Detect which cell encompasses the target text, then output its (x, y) center coordinate. 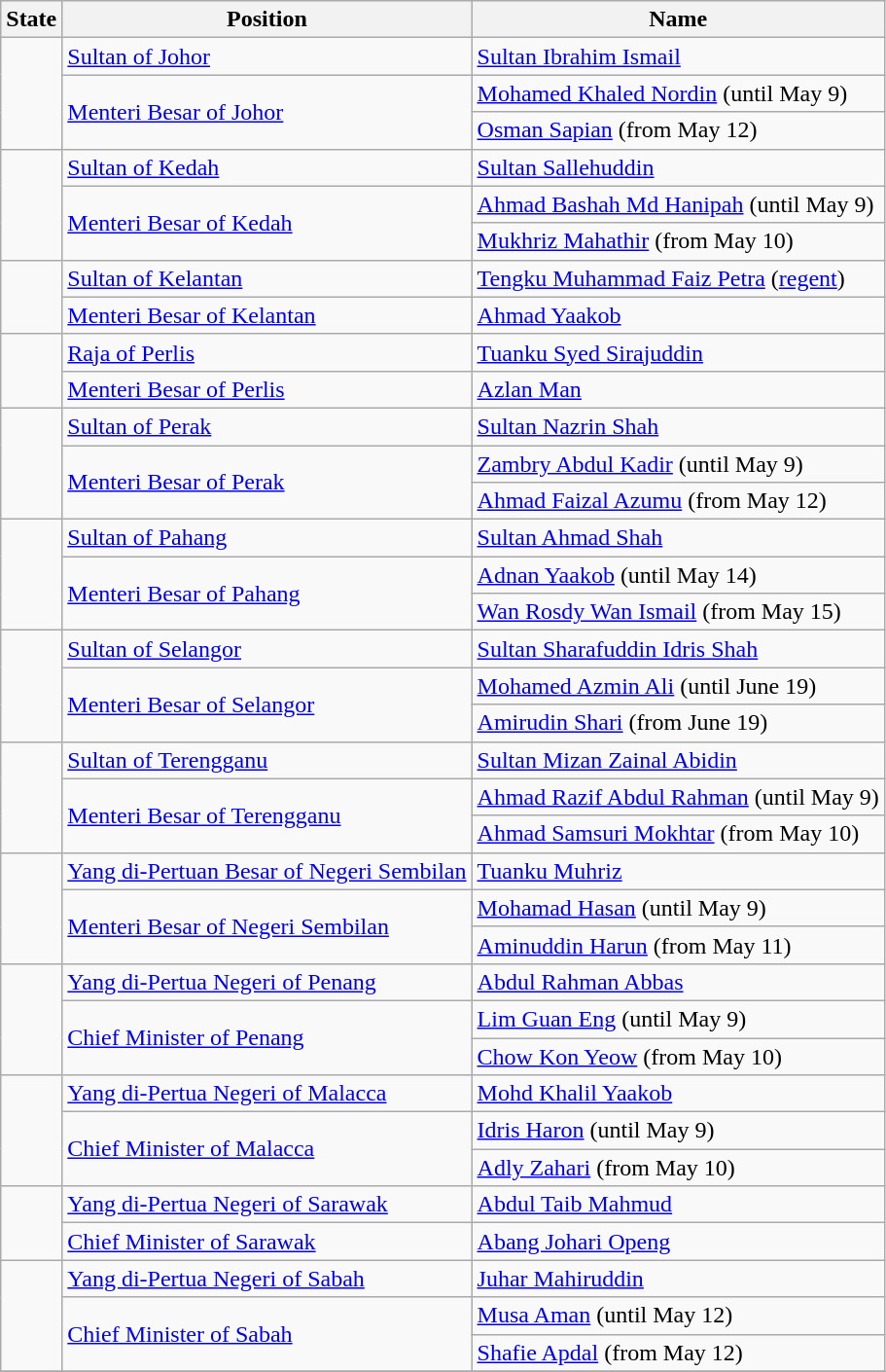
Yang di-Pertua Negeri of Malacca (266, 1094)
State (31, 19)
Zambry Abdul Kadir (until May 9) (678, 464)
Sultan Ibrahim Ismail (678, 56)
Menteri Besar of Johor (266, 112)
Sultan Ahmad Shah (678, 538)
Sultan Sallehuddin (678, 167)
Aminuddin Harun (from May 11) (678, 945)
Abdul Rahman Abbas (678, 982)
Abang Johari Openg (678, 1242)
Chow Kon Yeow (from May 10) (678, 1056)
Tuanku Muhriz (678, 871)
Ahmad Samsuri Mokhtar (from May 10) (678, 834)
Ahmad Yaakob (678, 315)
Yang di-Pertua Negeri of Penang (266, 982)
Chief Minister of Penang (266, 1037)
Chief Minister of Sabah (266, 1334)
Position (266, 19)
Idris Haron (until May 9) (678, 1131)
Shafie Apdal (from May 12) (678, 1353)
Name (678, 19)
Amirudin Shari (from June 19) (678, 723)
Ahmad Faizal Azumu (from May 12) (678, 501)
Sultan of Terengganu (266, 760)
Adnan Yaakob (until May 14) (678, 575)
Menteri Besar of Kedah (266, 223)
Ahmad Bashah Md Hanipah (until May 9) (678, 204)
Sultan of Johor (266, 56)
Juhar Mahiruddin (678, 1279)
Mohamad Hasan (until May 9) (678, 908)
Yang di-Pertuan Besar of Negeri Sembilan (266, 871)
Osman Sapian (from May 12) (678, 130)
Sultan Mizan Zainal Abidin (678, 760)
Wan Rosdy Wan Ismail (from May 15) (678, 612)
Yang di-Pertua Negeri of Sarawak (266, 1205)
Menteri Besar of Perlis (266, 389)
Mukhriz Mahathir (from May 10) (678, 241)
Sultan of Kedah (266, 167)
Mohd Khalil Yaakob (678, 1094)
Raja of Perlis (266, 352)
Sultan of Selangor (266, 649)
Tengku Muhammad Faiz Petra (regent) (678, 278)
Chief Minister of Malacca (266, 1149)
Mohamed Khaled Nordin (until May 9) (678, 93)
Musa Aman (until May 12) (678, 1316)
Menteri Besar of Negeri Sembilan (266, 926)
Adly Zahari (from May 10) (678, 1168)
Tuanku Syed Sirajuddin (678, 352)
Sultan of Perak (266, 426)
Menteri Besar of Pahang (266, 594)
Sultan Sharafuddin Idris Shah (678, 649)
Yang di-Pertua Negeri of Sabah (266, 1279)
Menteri Besar of Perak (266, 483)
Mohamed Azmin Ali (until June 19) (678, 686)
Sultan of Pahang (266, 538)
Abdul Taib Mahmud (678, 1205)
Sultan of Kelantan (266, 278)
Menteri Besar of Kelantan (266, 315)
Azlan Man (678, 389)
Chief Minister of Sarawak (266, 1242)
Ahmad Razif Abdul Rahman (until May 9) (678, 797)
Lim Guan Eng (until May 9) (678, 1019)
Menteri Besar of Selangor (266, 704)
Sultan Nazrin Shah (678, 426)
Menteri Besar of Terengganu (266, 815)
